Locate the cell with the specified text and output its (x, y) center coordinate. 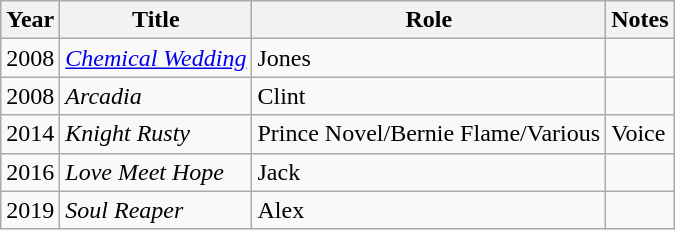
Role (429, 20)
Chemical Wedding (156, 58)
Alex (429, 210)
Voice (640, 134)
Year (30, 20)
Title (156, 20)
Notes (640, 20)
Knight Rusty (156, 134)
Jones (429, 58)
2014 (30, 134)
Clint (429, 96)
Arcadia (156, 96)
2019 (30, 210)
2016 (30, 172)
Prince Novel/Bernie Flame/Various (429, 134)
Jack (429, 172)
Soul Reaper (156, 210)
Love Meet Hope (156, 172)
